Output the [x, y] coordinate of the center of the cell containing the given text.  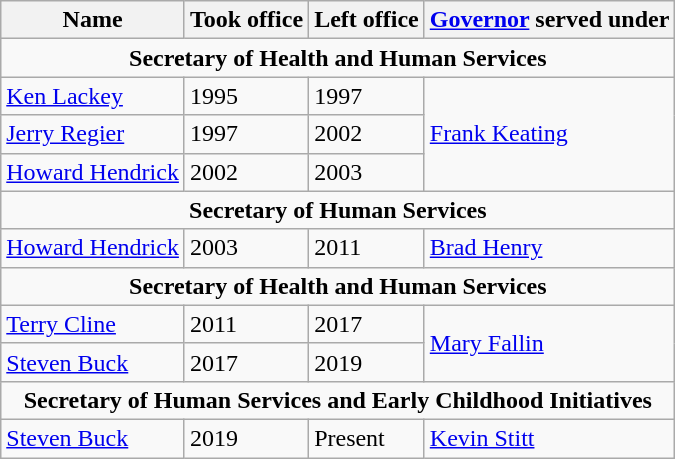
Secretary of Human Services [338, 210]
Took office [246, 20]
Kevin Stitt [550, 438]
Brad Henry [550, 248]
Name [93, 20]
Governor served under [550, 20]
Mary Fallin [550, 343]
Jerry Regier [93, 134]
Ken Lackey [93, 96]
Secretary of Human Services and Early Childhood Initiatives [338, 400]
Present [367, 438]
Frank Keating [550, 134]
1995 [246, 96]
Left office [367, 20]
Terry Cline [93, 324]
